Return (x, y) of the center of cell containing provided text 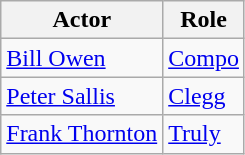
Peter Sallis (82, 96)
Compo (204, 58)
Truly (204, 134)
Bill Owen (82, 58)
Clegg (204, 96)
Actor (82, 20)
Frank Thornton (82, 134)
Role (204, 20)
